Scan for the cell matching the given text and deliver its (x, y) coordinate at center. 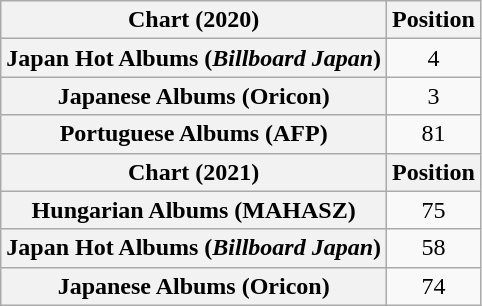
81 (434, 134)
75 (434, 210)
4 (434, 58)
Chart (2021) (194, 172)
58 (434, 248)
74 (434, 286)
3 (434, 96)
Hungarian Albums (MAHASZ) (194, 210)
Portuguese Albums (AFP) (194, 134)
Chart (2020) (194, 20)
